Detect which cell encompasses the target text, then output its [x, y] center coordinate. 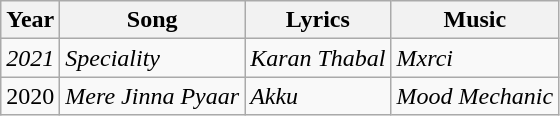
Mxrci [475, 58]
Song [152, 20]
Year [30, 20]
Lyrics [318, 20]
Speciality [152, 58]
2021 [30, 58]
Karan Thabal [318, 58]
Mere Jinna Pyaar [152, 96]
Music [475, 20]
2020 [30, 96]
Akku [318, 96]
Mood Mechanic [475, 96]
